Capture the cell that displays the provided text and extract its (X, Y) central coordinate. 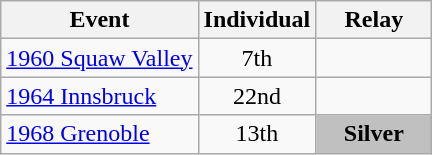
7th (257, 58)
Individual (257, 20)
Event (100, 20)
1968 Grenoble (100, 134)
1964 Innsbruck (100, 96)
1960 Squaw Valley (100, 58)
Silver (374, 134)
Relay (374, 20)
22nd (257, 96)
13th (257, 134)
